From the cell containing the given text, extract its center point as (X, Y) coordinate. 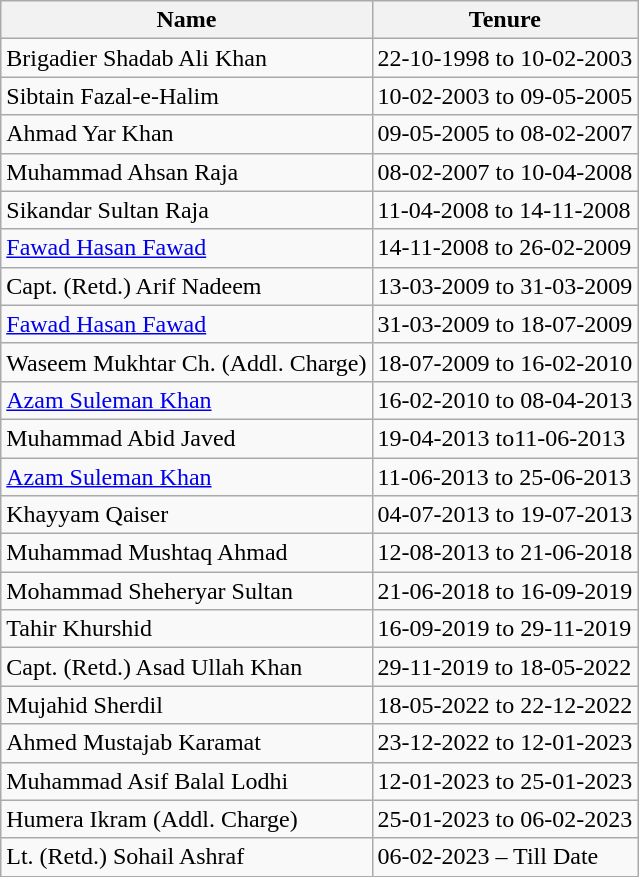
09-05-2005 to 08-02-2007 (505, 134)
18-05-2022 to 22-12-2022 (505, 705)
Capt. (Retd.) Arif Nadeem (186, 286)
Sikandar Sultan Raja (186, 210)
Ahmed Mustajab Karamat (186, 743)
Brigadier Shadab Ali Khan (186, 58)
25-01-2023 to 06-02-2023 (505, 819)
23-12-2022 to 12-01-2023 (505, 743)
Capt. (Retd.) Asad Ullah Khan (186, 667)
14-11-2008 to 26-02-2009 (505, 248)
Name (186, 20)
08-02-2007 to 10-04-2008 (505, 172)
Lt. (Retd.) Sohail Ashraf (186, 857)
13-03-2009 to 31-03-2009 (505, 286)
Muhammad Mushtaq Ahmad (186, 553)
Muhammad Asif Balal Lodhi (186, 781)
16-02-2010 to 08-04-2013 (505, 400)
12-08-2013 to 21-06-2018 (505, 553)
Mujahid Sherdil (186, 705)
Khayyam Qaiser (186, 515)
12-01-2023 to 25-01-2023 (505, 781)
22-10-1998 to 10-02-2003 (505, 58)
18-07-2009 to 16-02-2010 (505, 362)
16-09-2019 to 29-11-2019 (505, 629)
04-07-2013 to 19-07-2013 (505, 515)
19-04-2013 to11-06-2013 (505, 438)
Mohammad Sheheryar Sultan (186, 591)
11-04-2008 to 14-11-2008 (505, 210)
10-02-2003 to 09-05-2005 (505, 96)
Ahmad Yar Khan (186, 134)
Muhammad Ahsan Raja (186, 172)
Sibtain Fazal-e-Halim (186, 96)
Tenure (505, 20)
Humera Ikram (Addl. Charge) (186, 819)
31-03-2009 to 18-07-2009 (505, 324)
Waseem Mukhtar Ch. (Addl. Charge) (186, 362)
06-02-2023 – Till Date (505, 857)
21-06-2018 to 16-09-2019 (505, 591)
Muhammad Abid Javed (186, 438)
Tahir Khurshid (186, 629)
29-11-2019 to 18-05-2022 (505, 667)
11-06-2013 to 25-06-2013 (505, 477)
